Return the (x, y) coordinate for the center point of the cell that contains the specified text.  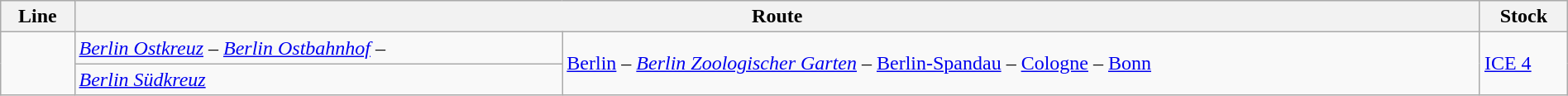
ICE 4 (1523, 64)
Route (777, 17)
Berlin Südkreuz (318, 79)
Berlin – Berlin Zoologischer Garten – Berlin-Spandau – Cologne – Bonn (1021, 64)
Berlin Ostkreuz – Berlin Ostbahnhof – (318, 48)
Line (38, 17)
Stock (1523, 17)
